Identify which cell holds the provided text, then report its (X, Y) central coordinate. 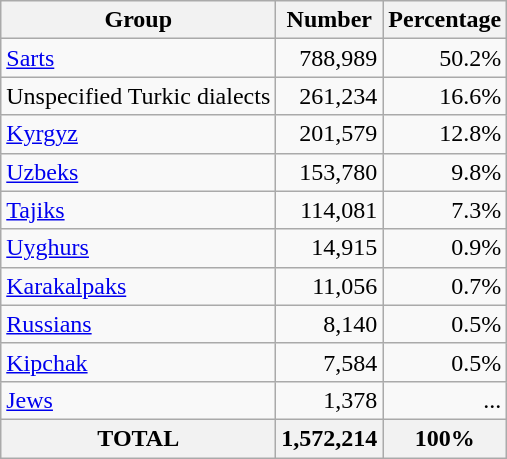
... (445, 400)
Kipchak (138, 362)
261,234 (330, 96)
8,140 (330, 324)
Kyrgyz (138, 134)
Number (330, 20)
Percentage (445, 20)
0.9% (445, 248)
14,915 (330, 248)
Tajiks (138, 210)
Uyghurs (138, 248)
0.7% (445, 286)
201,579 (330, 134)
1,572,214 (330, 438)
100% (445, 438)
12.8% (445, 134)
Unspecified Turkic dialects (138, 96)
153,780 (330, 172)
9.8% (445, 172)
1,378 (330, 400)
788,989 (330, 58)
Russians (138, 324)
16.6% (445, 96)
7,584 (330, 362)
114,081 (330, 210)
Sarts (138, 58)
Karakalpaks (138, 286)
7.3% (445, 210)
Uzbeks (138, 172)
TOTAL (138, 438)
Jews (138, 400)
11,056 (330, 286)
50.2% (445, 58)
Group (138, 20)
